Identify which cell holds the provided text, then report its (x, y) central coordinate. 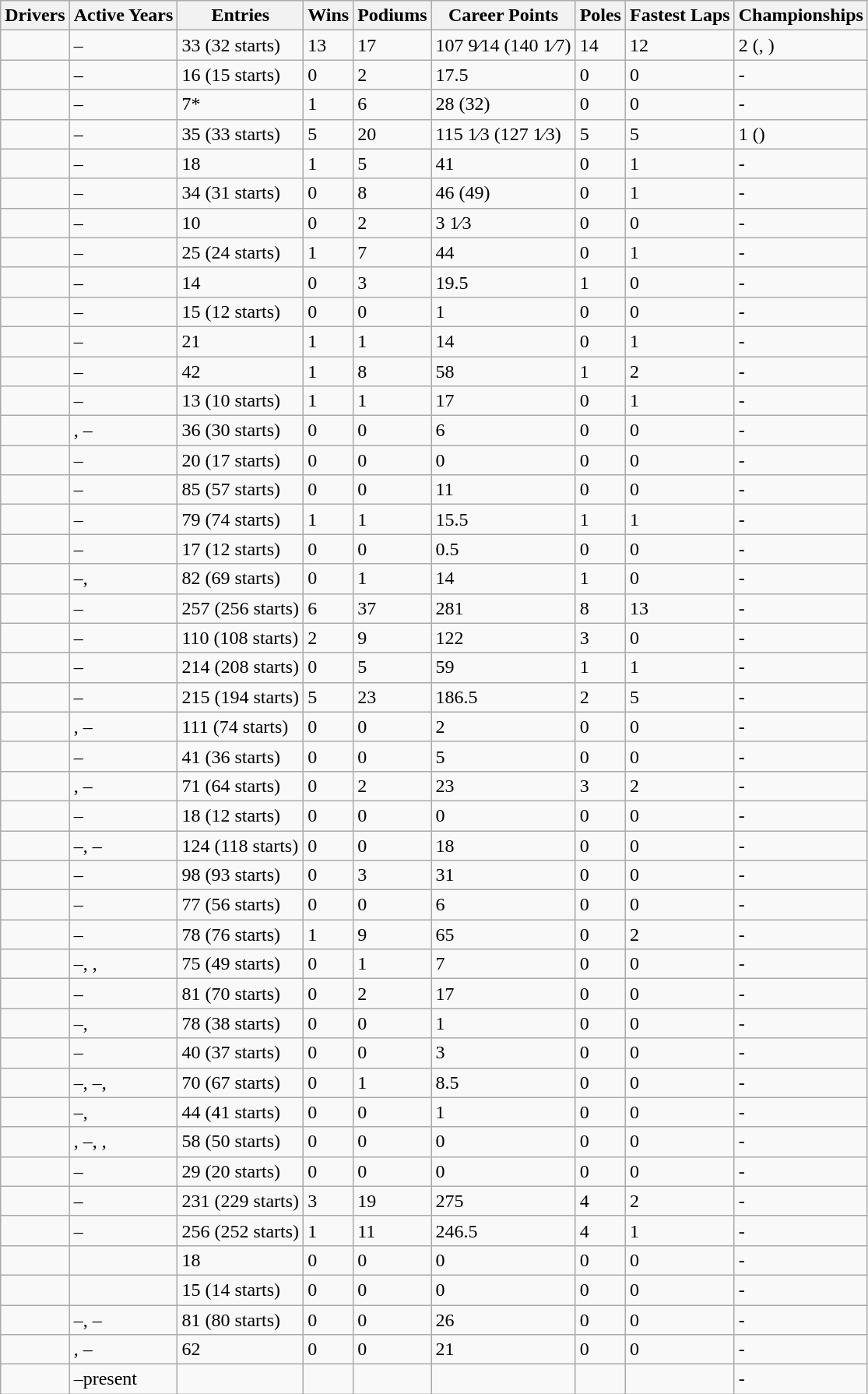
7* (241, 104)
Drivers (35, 16)
17.5 (503, 75)
231 (229 starts) (241, 1201)
Wins (329, 16)
58 (50 starts) (241, 1142)
81 (70 starts) (241, 994)
15 (14 starts) (241, 1290)
34 (31 starts) (241, 193)
98 (93 starts) (241, 875)
, –, , (123, 1142)
42 (241, 371)
Active Years (123, 16)
257 (256 starts) (241, 608)
71 (64 starts) (241, 786)
281 (503, 608)
20 (392, 134)
28 (32) (503, 104)
110 (108 starts) (241, 638)
81 (80 starts) (241, 1320)
Podiums (392, 16)
33 (32 starts) (241, 45)
275 (503, 1201)
186.5 (503, 697)
3 1⁄3 (503, 223)
Entries (241, 16)
13 (10 starts) (241, 401)
59 (503, 667)
Championships (800, 16)
10 (241, 223)
65 (503, 935)
37 (392, 608)
246.5 (503, 1230)
0.5 (503, 549)
Poles (600, 16)
58 (503, 371)
44 (503, 252)
214 (208 starts) (241, 667)
40 (37 starts) (241, 1053)
44 (41 starts) (241, 1112)
124 (118 starts) (241, 845)
78 (38 starts) (241, 1023)
36 (30 starts) (241, 431)
41 (36 starts) (241, 756)
75 (49 starts) (241, 964)
70 (67 starts) (241, 1082)
107 9⁄14 (140 1⁄7) (503, 45)
46 (49) (503, 193)
20 (17 starts) (241, 460)
215 (194 starts) (241, 697)
77 (56 starts) (241, 905)
19.5 (503, 282)
–, –, (123, 1082)
79 (74 starts) (241, 519)
2 (, ) (800, 45)
8.5 (503, 1082)
18 (12 starts) (241, 815)
35 (33 starts) (241, 134)
78 (76 starts) (241, 935)
25 (24 starts) (241, 252)
17 (12 starts) (241, 549)
15.5 (503, 519)
–present (123, 1379)
26 (503, 1320)
Fastest Laps (680, 16)
Career Points (503, 16)
41 (503, 164)
82 (69 starts) (241, 579)
122 (503, 638)
16 (15 starts) (241, 75)
111 (74 starts) (241, 727)
115 1⁄3 (127 1⁄3) (503, 134)
29 (20 starts) (241, 1171)
256 (252 starts) (241, 1230)
85 (57 starts) (241, 490)
12 (680, 45)
1 () (800, 134)
15 (12 starts) (241, 312)
62 (241, 1350)
–, , (123, 964)
31 (503, 875)
19 (392, 1201)
